Provide the [X, Y] coordinate of the cell's center where the given text is located.  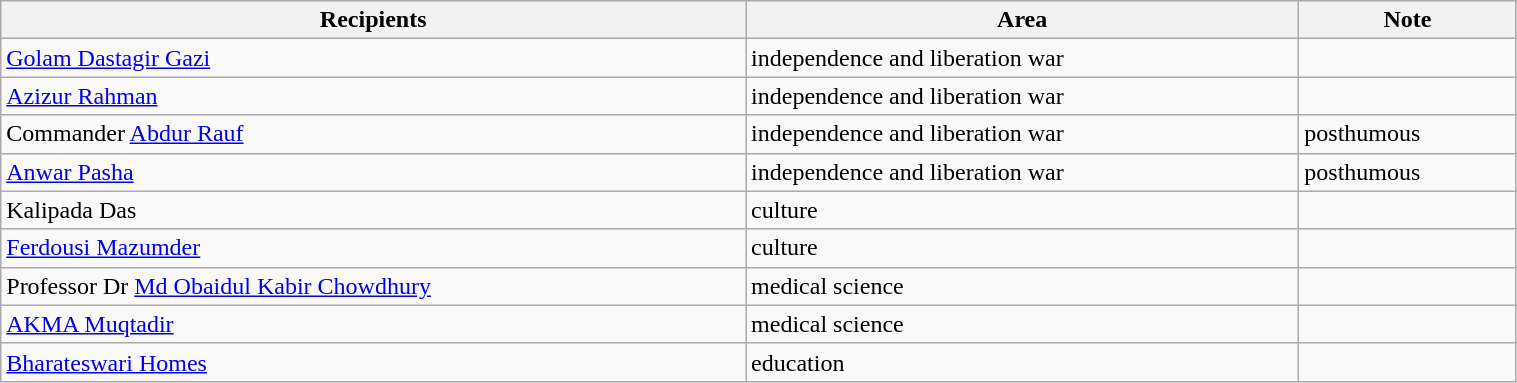
Ferdousi Mazumder [374, 248]
Commander Abdur Rauf [374, 134]
education [1022, 362]
Note [1408, 20]
Golam Dastagir Gazi [374, 58]
Professor Dr Md Obaidul Kabir Chowdhury [374, 286]
AKMA Muqtadir [374, 324]
Kalipada Das [374, 210]
Area [1022, 20]
Anwar Pasha [374, 172]
Bharateswari Homes [374, 362]
Recipients [374, 20]
Azizur Rahman [374, 96]
